Return [X, Y] of the center of cell containing provided text 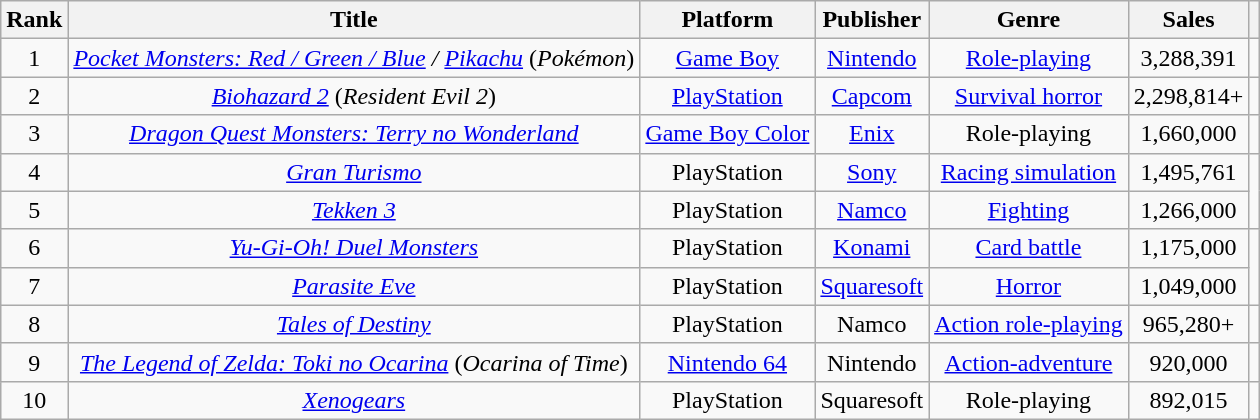
1,660,000 [1188, 134]
Horror [1029, 286]
Rank [34, 20]
5 [34, 210]
Enix [872, 134]
Konami [872, 248]
Tales of Destiny [354, 324]
1,266,000 [1188, 210]
8 [34, 324]
Yu-Gi-Oh! Duel Monsters [354, 248]
6 [34, 248]
Game Boy Color [728, 134]
1,049,000 [1188, 286]
Fighting [1029, 210]
Sony [872, 172]
Parasite Eve [354, 286]
Pocket Monsters: Red / Green / Blue / Pikachu (Pokémon) [354, 58]
Card battle [1029, 248]
Xenogears [354, 400]
Genre [1029, 20]
1,175,000 [1188, 248]
1,495,761 [1188, 172]
Nintendo 64 [728, 362]
Dragon Quest Monsters: Terry no Wonderland [354, 134]
7 [34, 286]
892,015 [1188, 400]
9 [34, 362]
920,000 [1188, 362]
2 [34, 96]
Racing simulation [1029, 172]
Title [354, 20]
Game Boy [728, 58]
3,288,391 [1188, 58]
1 [34, 58]
Action-adventure [1029, 362]
The Legend of Zelda: Toki no Ocarina (Ocarina of Time) [354, 362]
Survival horror [1029, 96]
Platform [728, 20]
Biohazard 2 (Resident Evil 2) [354, 96]
965,280+ [1188, 324]
Tekken 3 [354, 210]
Publisher [872, 20]
2,298,814+ [1188, 96]
3 [34, 134]
Gran Turismo [354, 172]
4 [34, 172]
10 [34, 400]
Capcom [872, 96]
Sales [1188, 20]
Action role-playing [1029, 324]
